For the text-containing cell, return its midpoint in (X, Y) coordinate format. 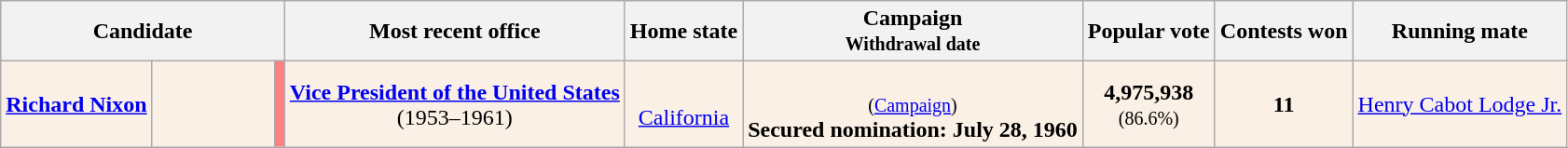
Running mate (1460, 32)
4,975,938(86.6%) (1148, 104)
Contests won (1284, 32)
11 (1284, 104)
Most recent office (455, 32)
(Campaign)Secured nomination: July 28, 1960 (914, 104)
Henry Cabot Lodge Jr. (1460, 104)
Richard Nixon (76, 104)
CampaignWithdrawal date (914, 32)
Candidate (144, 32)
California (683, 104)
Vice President of the United States(1953–1961) (455, 104)
Home state (683, 32)
Popular vote (1148, 32)
